Provide the (X, Y) coordinate of the cell's center where the given text is located.  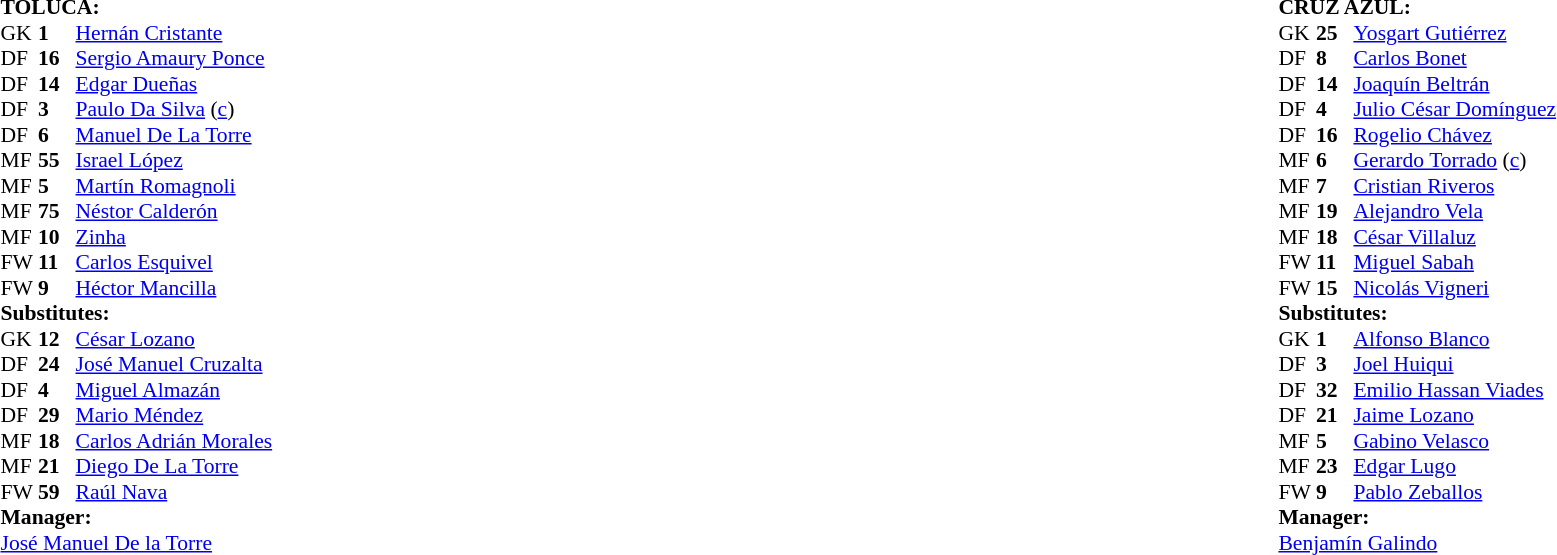
8 (1335, 59)
Hernán Cristante (174, 33)
25 (1335, 33)
José Manuel Cruzalta (174, 365)
Cristian Riveros (1454, 186)
55 (57, 161)
Alfonso Blanco (1454, 339)
10 (57, 237)
Héctor Mancilla (174, 288)
12 (57, 339)
Paulo Da Silva (c) (174, 109)
Manuel De La Torre (174, 135)
Diego De La Torre (174, 467)
23 (1335, 467)
Néstor Calderón (174, 211)
Carlos Adrián Morales (174, 441)
César Villaluz (1454, 237)
Gerardo Torrado (c) (1454, 161)
Joel Huiqui (1454, 365)
Emilio Hassan Viades (1454, 390)
Miguel Almazán (174, 390)
Carlos Bonet (1454, 59)
7 (1335, 186)
Gabino Velasco (1454, 441)
Zinha (174, 237)
Joaquín Beltrán (1454, 84)
Edgar Lugo (1454, 467)
Mario Méndez (174, 415)
Sergio Amaury Ponce (174, 59)
Rogelio Chávez (1454, 135)
César Lozano (174, 339)
24 (57, 365)
Martín Romagnoli (174, 186)
Nicolás Vigneri (1454, 288)
Edgar Dueñas (174, 84)
75 (57, 211)
Carlos Esquivel (174, 263)
Alejandro Vela (1454, 211)
15 (1335, 288)
Pablo Zeballos (1454, 492)
29 (57, 415)
59 (57, 492)
Jaime Lozano (1454, 415)
Julio César Domínguez (1454, 109)
Yosgart Gutiérrez (1454, 33)
Miguel Sabah (1454, 263)
Raúl Nava (174, 492)
32 (1335, 390)
Israel López (174, 161)
19 (1335, 211)
